Search for the cell housing the specified text and yield its [X, Y] center coordinate. 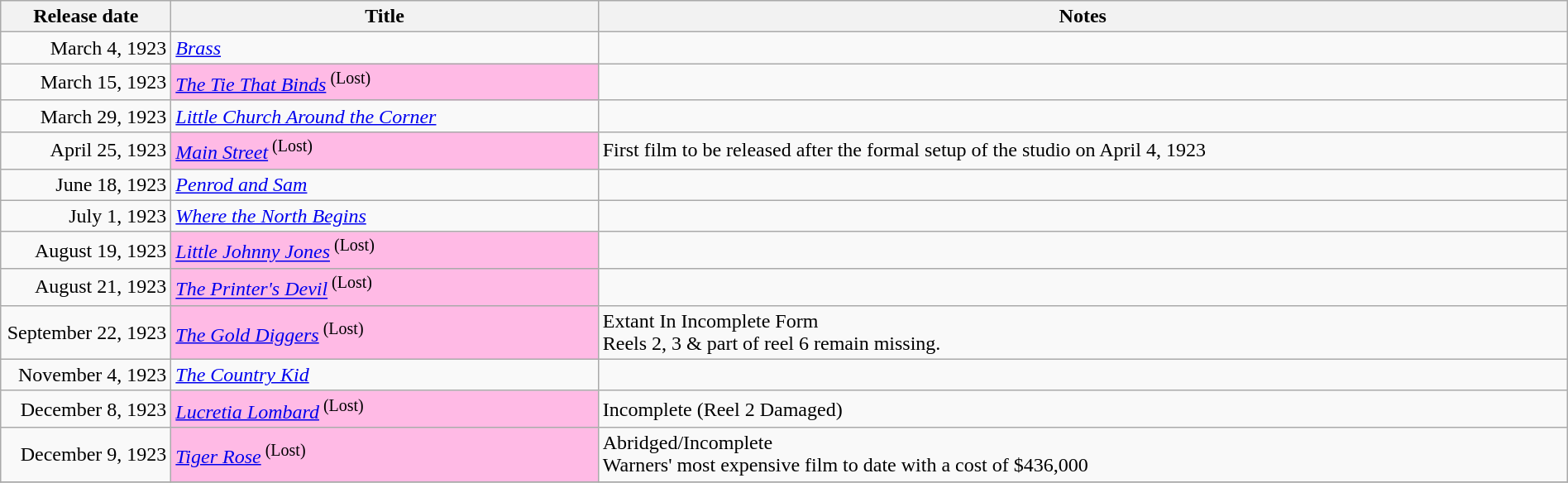
Title [385, 17]
Tiger Rose (Lost) [385, 455]
November 4, 1923 [86, 375]
Main Street (Lost) [385, 151]
Penrod and Sam [385, 184]
August 19, 1923 [86, 250]
Notes [1083, 17]
September 22, 1923 [86, 332]
December 8, 1923 [86, 409]
Little Johnny Jones (Lost) [385, 250]
The Printer's Devil (Lost) [385, 288]
The Country Kid [385, 375]
Incomplete (Reel 2 Damaged) [1083, 409]
Lucretia Lombard (Lost) [385, 409]
December 9, 1923 [86, 455]
April 25, 1923 [86, 151]
June 18, 1923 [86, 184]
The Tie That Binds (Lost) [385, 83]
The Gold Diggers (Lost) [385, 332]
Brass [385, 48]
Extant In Incomplete FormReels 2, 3 & part of reel 6 remain missing. [1083, 332]
March 4, 1923 [86, 48]
August 21, 1923 [86, 288]
Little Church Around the Corner [385, 116]
Release date [86, 17]
First film to be released after the formal setup of the studio on April 4, 1923 [1083, 151]
March 29, 1923 [86, 116]
Abridged/IncompleteWarners' most expensive film to date with a cost of $436,000 [1083, 455]
July 1, 1923 [86, 216]
March 15, 1923 [86, 83]
Where the North Begins [385, 216]
